Return [x, y] of the center of cell containing provided text 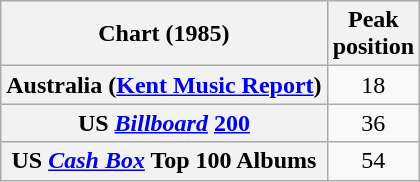
Peakposition [373, 34]
18 [373, 85]
US Cash Box Top 100 Albums [164, 161]
54 [373, 161]
36 [373, 123]
US Billboard 200 [164, 123]
Australia (Kent Music Report) [164, 85]
Chart (1985) [164, 34]
